Locate the cell with the specified text and output its [x, y] center coordinate. 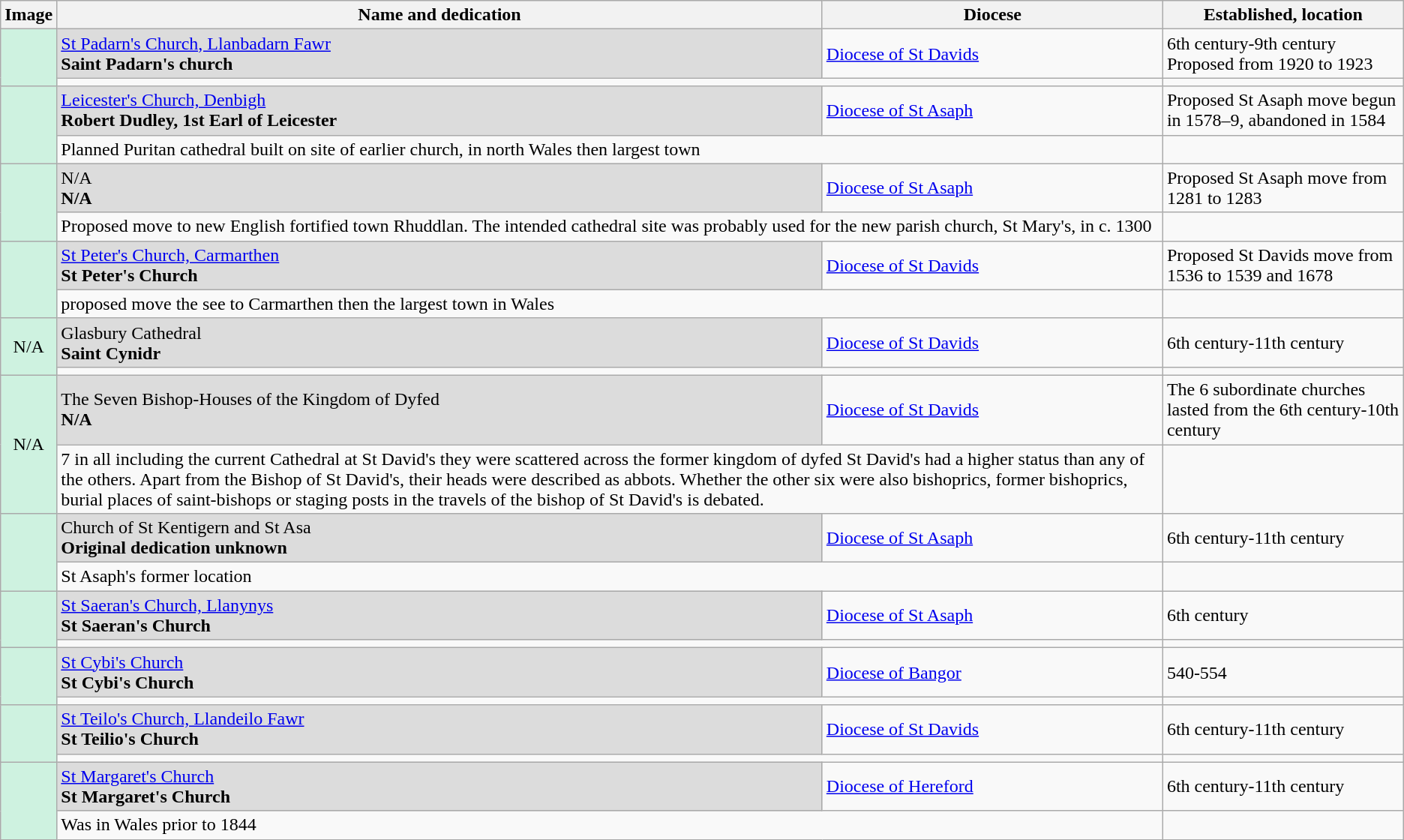
The Seven Bishop-Houses of the Kingdom of DyfedN/A [439, 409]
6th century [1282, 615]
Leicester's Church, Denbigh Robert Dudley, 1st Earl of Leicester [439, 111]
St Padarn's Church, Llanbadarn Fawr Saint Padarn's church [439, 54]
Diocese of Hereford [992, 786]
N/AN/A [439, 187]
Proposed St Davids move from 1536 to 1539 and 1678 [1282, 265]
Proposed St Asaph move begun in 1578–9, abandoned in 1584 [1282, 111]
St Asaph's former location [610, 577]
proposed move the see to Carmarthen then the largest town in Wales [610, 304]
Diocese of Bangor [992, 672]
The 6 subordinate churches lasted from the 6th century-10th century [1282, 409]
Church of St Kentigern and St Asa Original dedication unknown [439, 538]
St Peter's Church, CarmarthenSt Peter's Church [439, 265]
Name and dedication [439, 15]
Was in Wales prior to 1844 [610, 825]
St Saeran's Church, Llanynys St Saeran's Church [439, 615]
Planned Puritan cathedral built on site of earlier church, in north Wales then largest town [610, 149]
Image [28, 15]
Proposed St Asaph move from 1281 to 1283 [1282, 187]
6th century-9th centuryProposed from 1920 to 1923 [1282, 54]
Proposed move to new English fortified town Rhuddlan. The intended cathedral site was probably used for the new parish church, St Mary's, in c. 1300 [610, 226]
St Teilo's Church, Llandeilo Fawr St Teilio's Church [439, 729]
St Margaret's ChurchSt Margaret's Church [439, 786]
540-554 [1282, 672]
Established, location [1282, 15]
Diocese [992, 15]
Glasbury CathedralSaint Cynidr [439, 342]
St Cybi's Church St Cybi's Church [439, 672]
